Determine the (x, y) coordinate at the center of the cell enclosing the given text.  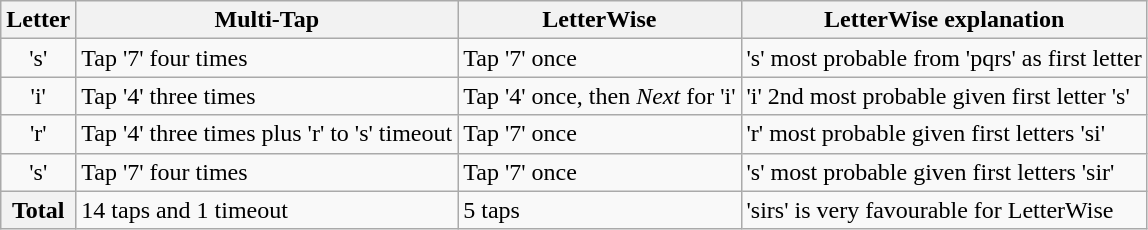
'r' (38, 134)
'i' (38, 96)
's' most probable from 'pqrs' as first letter (944, 58)
5 taps (600, 210)
Letter (38, 20)
'sirs' is very favourable for LetterWise (944, 210)
14 taps and 1 timeout (267, 210)
'r' most probable given first letters 'si' (944, 134)
Tap '4' three times (267, 96)
Total (38, 210)
LetterWise explanation (944, 20)
's' most probable given first letters 'sir' (944, 172)
Multi-Tap (267, 20)
Tap '4' once, then Next for 'i' (600, 96)
Tap '4' three times plus 'r' to 's' timeout (267, 134)
'i' 2nd most probable given first letter 's' (944, 96)
LetterWise (600, 20)
